Extract the [X, Y] coordinate from the center of the cell holding the provided text.  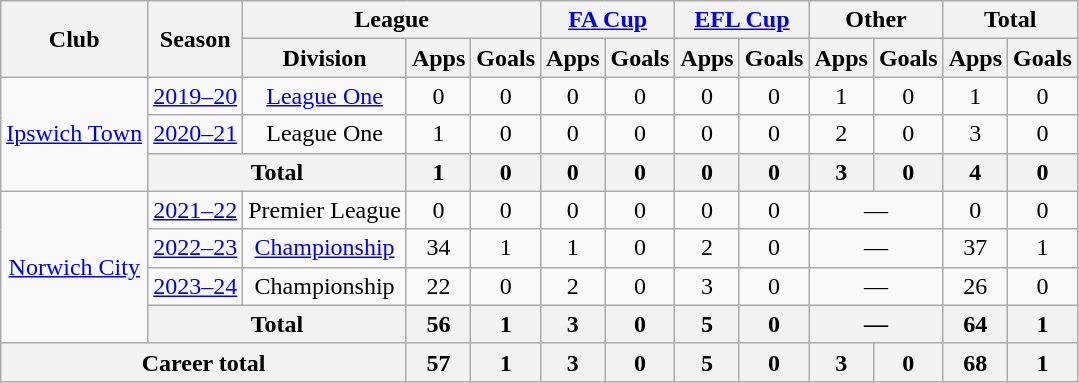
Career total [204, 362]
34 [438, 248]
Club [74, 39]
Norwich City [74, 267]
Premier League [325, 210]
4 [975, 172]
64 [975, 324]
57 [438, 362]
37 [975, 248]
FA Cup [608, 20]
Division [325, 58]
League [392, 20]
Season [196, 39]
56 [438, 324]
Ipswich Town [74, 134]
68 [975, 362]
EFL Cup [742, 20]
2019–20 [196, 96]
2023–24 [196, 286]
Other [876, 20]
2022–23 [196, 248]
2021–22 [196, 210]
2020–21 [196, 134]
22 [438, 286]
26 [975, 286]
